Return the (X, Y) coordinate for the center point of the cell that contains the specified text.  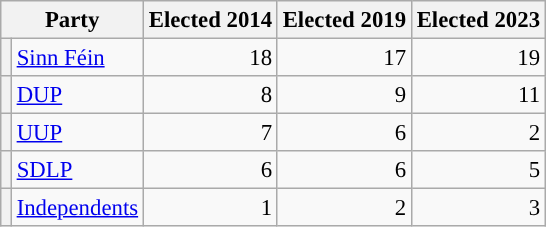
DUP (77, 95)
1 (210, 208)
Independents (77, 208)
18 (210, 58)
UUP (77, 133)
17 (344, 58)
5 (478, 170)
Elected 2023 (478, 20)
Elected 2019 (344, 20)
19 (478, 58)
SDLP (77, 170)
8 (210, 95)
3 (478, 208)
7 (210, 133)
11 (478, 95)
Elected 2014 (210, 20)
Sinn Féin (77, 58)
Party (72, 20)
9 (344, 95)
